Output the (x, y) coordinate of the center of the cell containing the given text.  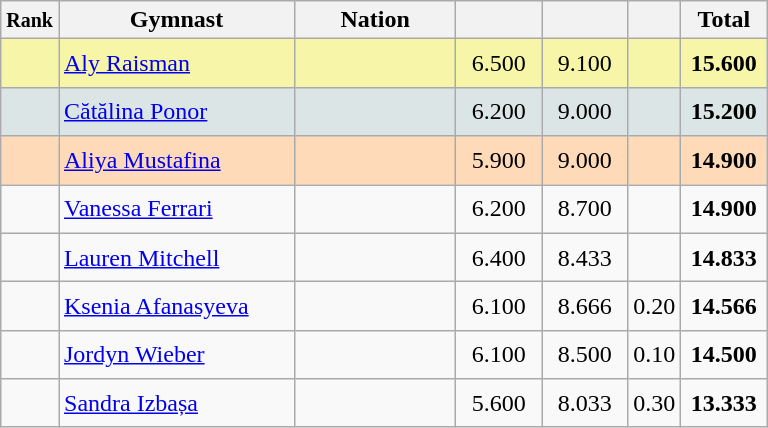
Ksenia Afanasyeva (176, 306)
14.833 (724, 258)
Nation (376, 20)
Sandra Izbașa (176, 404)
Aliya Mustafina (176, 160)
14.566 (724, 306)
0.30 (654, 404)
5.900 (499, 160)
8.433 (585, 258)
Gymnast (176, 20)
15.200 (724, 112)
14.500 (724, 354)
5.600 (499, 404)
9.100 (585, 64)
0.20 (654, 306)
8.666 (585, 306)
6.500 (499, 64)
Total (724, 20)
Cătălina Ponor (176, 112)
8.033 (585, 404)
8.700 (585, 208)
Rank (30, 20)
13.333 (724, 404)
6.400 (499, 258)
Aly Raisman (176, 64)
0.10 (654, 354)
Lauren Mitchell (176, 258)
15.600 (724, 64)
Jordyn Wieber (176, 354)
8.500 (585, 354)
Vanessa Ferrari (176, 208)
